Return (X, Y) of the center of cell containing provided text 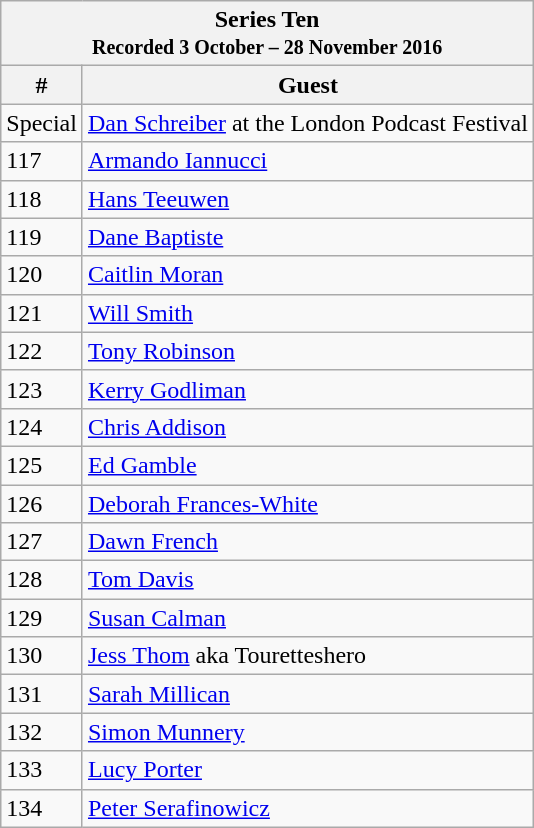
Tony Robinson (308, 351)
121 (42, 313)
130 (42, 656)
Peter Serafinowicz (308, 808)
Chris Addison (308, 427)
132 (42, 732)
# (42, 85)
Dawn French (308, 542)
133 (42, 770)
Caitlin Moran (308, 275)
Dane Baptiste (308, 237)
117 (42, 161)
Guest (308, 85)
Jess Thom aka Touretteshero (308, 656)
Susan Calman (308, 618)
Will Smith (308, 313)
131 (42, 694)
Tom Davis (308, 580)
127 (42, 542)
122 (42, 351)
123 (42, 389)
125 (42, 465)
126 (42, 503)
120 (42, 275)
Ed Gamble (308, 465)
119 (42, 237)
Series TenRecorded 3 October – 28 November 2016 (268, 34)
Lucy Porter (308, 770)
Armando Iannucci (308, 161)
Deborah Frances-White (308, 503)
Kerry Godliman (308, 389)
Dan Schreiber at the London Podcast Festival (308, 123)
129 (42, 618)
Hans Teeuwen (308, 199)
118 (42, 199)
Simon Munnery (308, 732)
128 (42, 580)
Sarah Millican (308, 694)
124 (42, 427)
Special (42, 123)
134 (42, 808)
